From the cell containing the given text, extract its center point as (X, Y) coordinate. 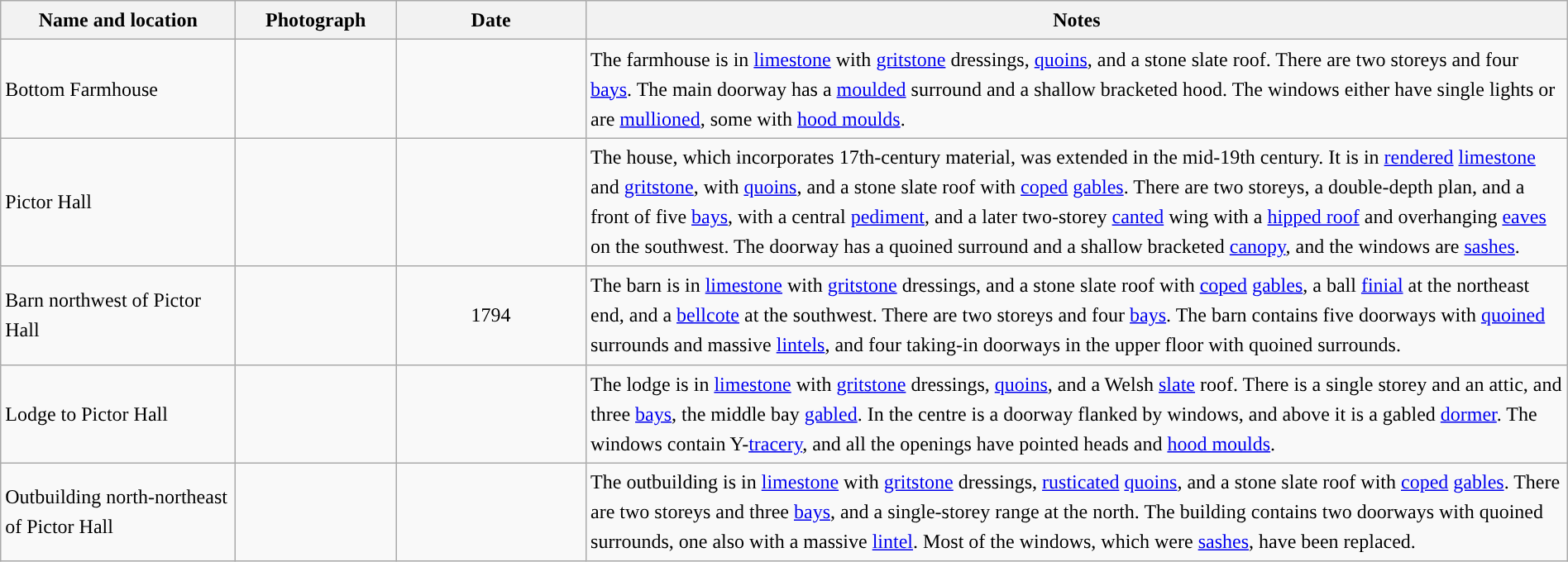
Notes (1077, 20)
Bottom Farmhouse (118, 89)
Name and location (118, 20)
Outbuilding north-northeast of Pictor Hall (118, 512)
1794 (491, 316)
Lodge to Pictor Hall (118, 413)
Photograph (316, 20)
Pictor Hall (118, 202)
Date (491, 20)
Barn northwest of Pictor Hall (118, 316)
